Return (X, Y) of the center of cell containing provided text 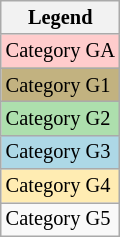
Category G5 (60, 219)
Category G2 (60, 118)
Category G3 (60, 152)
Category GA (60, 51)
Category G1 (60, 85)
Category G4 (60, 186)
Legend (60, 17)
